Extract the (X, Y) coordinate from the center of the cell holding the provided text.  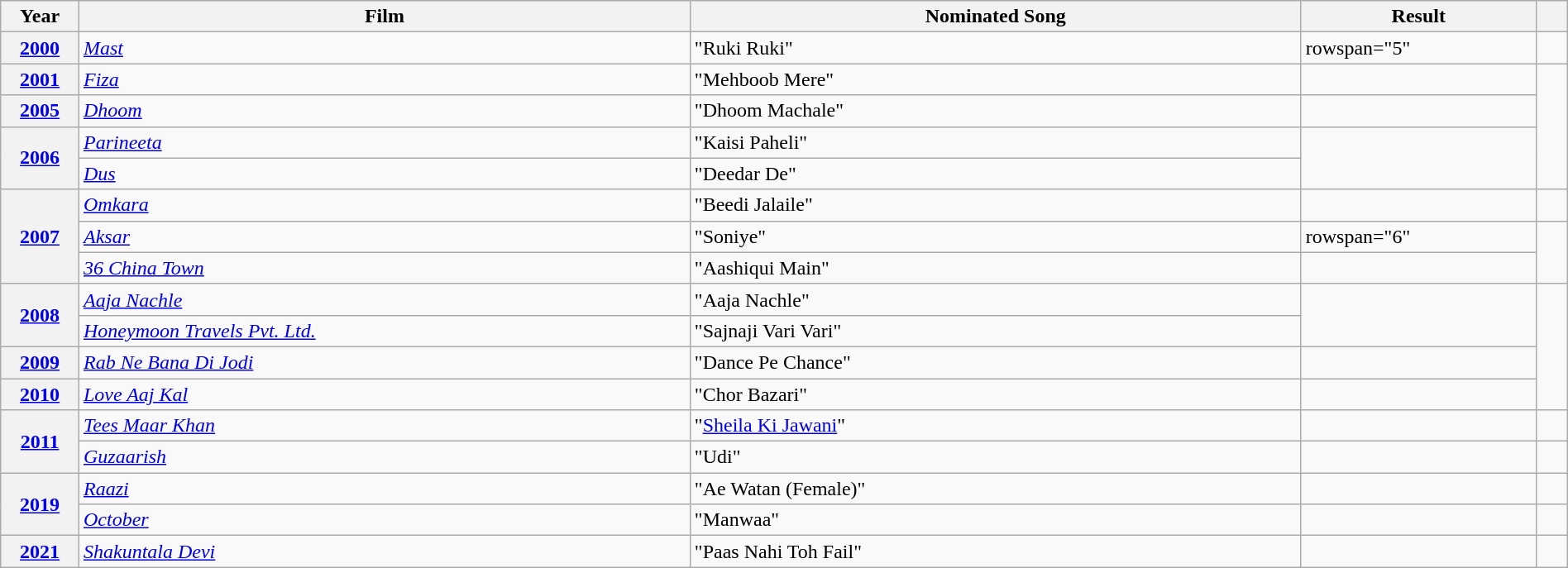
Mast (384, 48)
Result (1418, 17)
"Ae Watan (Female)" (996, 489)
2010 (40, 394)
2006 (40, 158)
"Dhoom Machale" (996, 111)
Parineeta (384, 142)
"Udi" (996, 457)
Love Aaj Kal (384, 394)
"Aaja Nachle" (996, 299)
Year (40, 17)
Fiza (384, 79)
"Beedi Jalaile" (996, 205)
"Manwaa" (996, 520)
2007 (40, 236)
"Kaisi Paheli" (996, 142)
2001 (40, 79)
2011 (40, 442)
Dus (384, 174)
2021 (40, 551)
October (384, 520)
"Chor Bazari" (996, 394)
Honeymoon Travels Pvt. Ltd. (384, 331)
2009 (40, 362)
"Ruki Ruki" (996, 48)
Aaja Nachle (384, 299)
"Mehboob Mere" (996, 79)
2000 (40, 48)
"Deedar De" (996, 174)
"Soniye" (996, 236)
Shakuntala Devi (384, 551)
"Dance Pe Chance" (996, 362)
Aksar (384, 236)
Raazi (384, 489)
Nominated Song (996, 17)
2019 (40, 504)
rowspan="6" (1418, 236)
"Aashiqui Main" (996, 268)
rowspan="5" (1418, 48)
Rab Ne Bana Di Jodi (384, 362)
Tees Maar Khan (384, 426)
Film (384, 17)
"Sajnaji Vari Vari" (996, 331)
"Sheila Ki Jawani" (996, 426)
"Paas Nahi Toh Fail" (996, 551)
2005 (40, 111)
Omkara (384, 205)
36 China Town (384, 268)
Guzaarish (384, 457)
2008 (40, 315)
Dhoom (384, 111)
